Extract the [x, y] coordinate from the center of the cell holding the provided text.  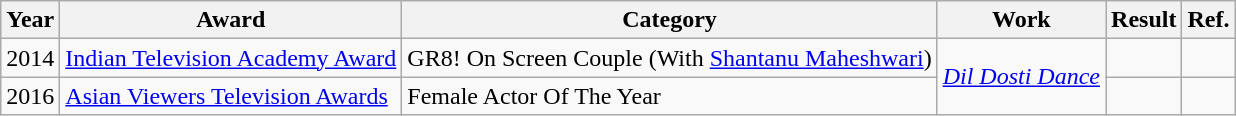
Work [1021, 20]
Dil Dosti Dance [1021, 77]
Award [231, 20]
Indian Television Academy Award [231, 58]
GR8! On Screen Couple (With Shantanu Maheshwari) [670, 58]
Year [30, 20]
Ref. [1208, 20]
Category [670, 20]
Female Actor Of The Year [670, 96]
Result [1144, 20]
2014 [30, 58]
Asian Viewers Television Awards [231, 96]
2016 [30, 96]
